From the cell containing the given text, extract its center point as [X, Y] coordinate. 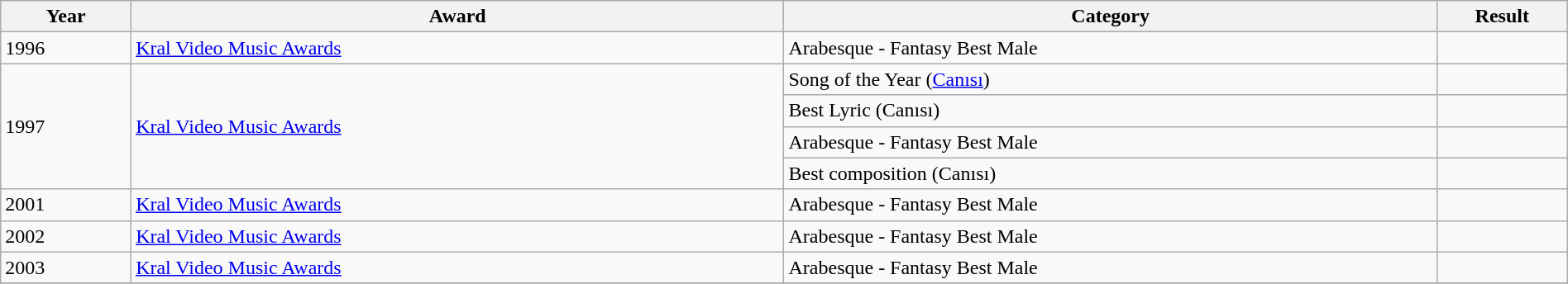
2002 [66, 236]
2001 [66, 205]
Best composition (Canısı) [1110, 173]
Category [1110, 17]
Award [458, 17]
2003 [66, 267]
1997 [66, 126]
Song of the Year (Canısı) [1110, 79]
Best Lyric (Canısı) [1110, 111]
Result [1502, 17]
1996 [66, 48]
Year [66, 17]
